Pinpoint the cell where the given text exists, returning its [x, y] midpoint coordinate. 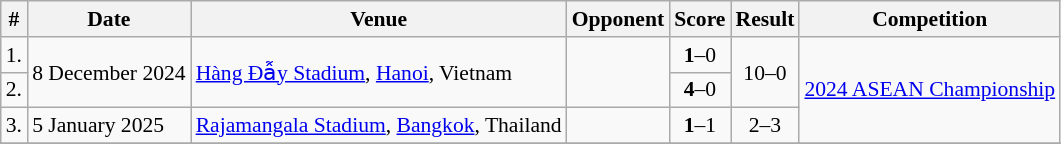
Score [700, 19]
Competition [930, 19]
Rajamangala Stadium, Bangkok, Thailand [379, 126]
1–1 [700, 126]
Opponent [618, 19]
3. [14, 126]
Date [109, 19]
2024 ASEAN Championship [930, 90]
10–0 [764, 72]
1. [14, 55]
# [14, 19]
1–0 [700, 55]
Venue [379, 19]
Result [764, 19]
2. [14, 90]
4–0 [700, 90]
8 December 2024 [109, 72]
5 January 2025 [109, 126]
2–3 [764, 126]
Hàng Đẫy Stadium, Hanoi, Vietnam [379, 72]
